Return the (x, y) coordinate for the center point of the cell that contains the specified text.  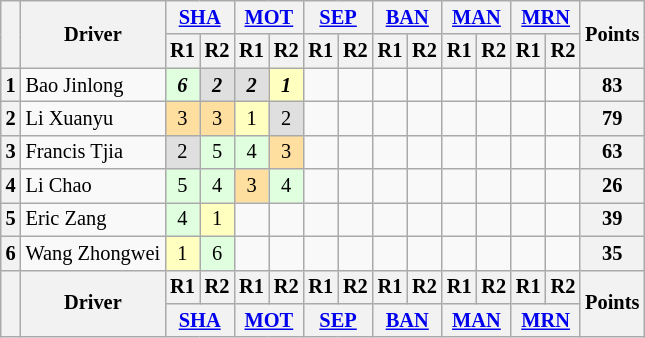
Bao Jinlong (93, 85)
Francis Tjia (93, 152)
63 (612, 152)
Li Xuanyu (93, 118)
Wang Zhongwei (93, 253)
39 (612, 219)
Li Chao (93, 186)
Eric Zang (93, 219)
83 (612, 85)
35 (612, 253)
79 (612, 118)
26 (612, 186)
